From the cell containing the given text, extract its center point as [x, y] coordinate. 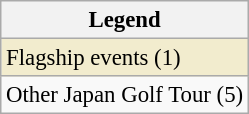
Flagship events (1) [125, 58]
Other Japan Golf Tour (5) [125, 95]
Legend [125, 20]
